From the cell containing the given text, extract its center point as [X, Y] coordinate. 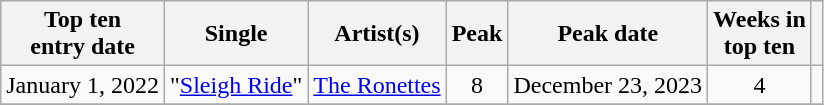
December 23, 2023 [608, 85]
Single [236, 34]
Peak date [608, 34]
4 [760, 85]
Artist(s) [377, 34]
"Sleigh Ride" [236, 85]
The Ronettes [377, 85]
Peak [477, 34]
Weeks intop ten [760, 34]
8 [477, 85]
January 1, 2022 [83, 85]
Top tenentry date [83, 34]
